Return the [X, Y] coordinate for the center point of the cell that contains the specified text.  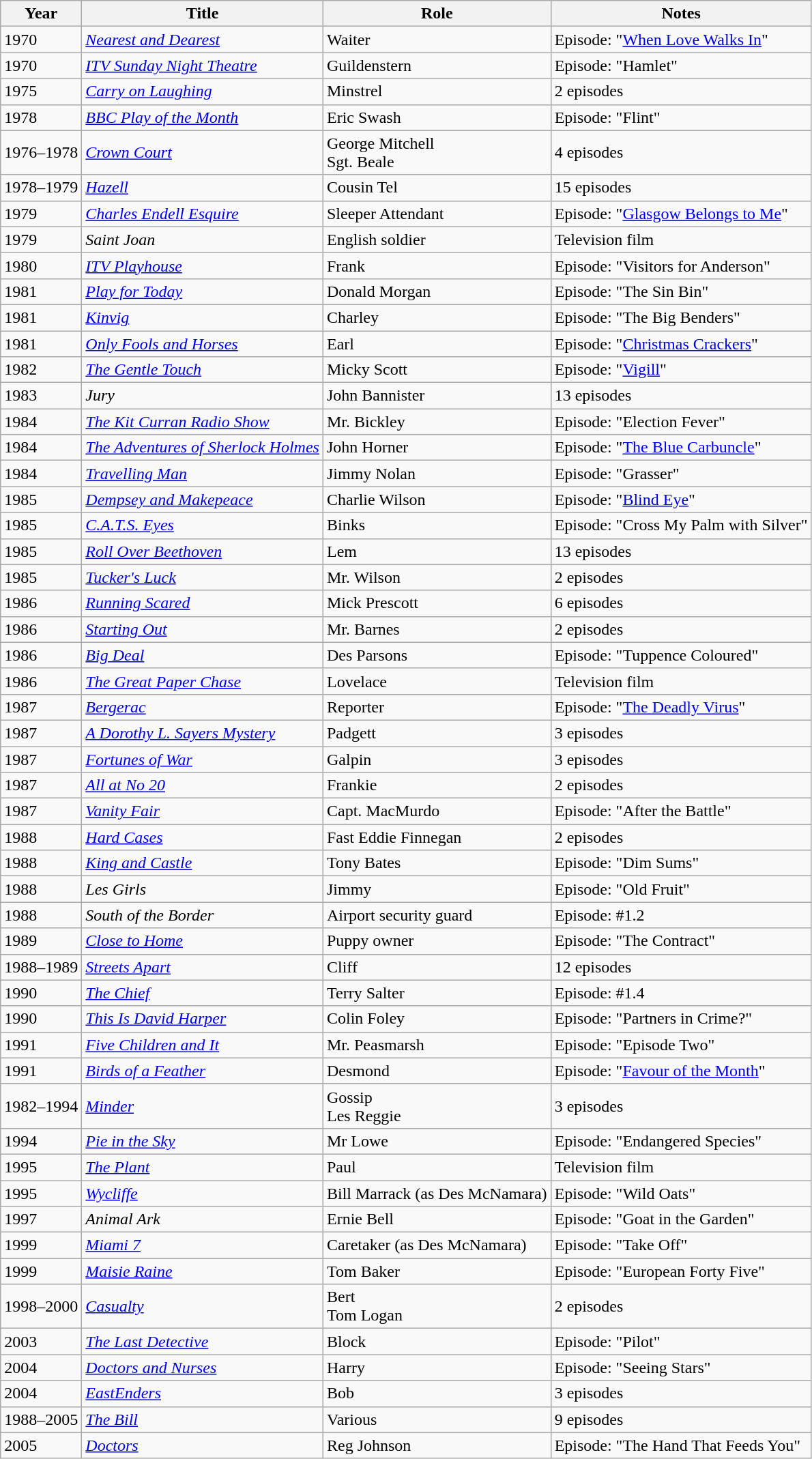
The Last Detective [203, 1342]
Harry [437, 1368]
BBC Play of the Month [203, 117]
Tom Baker [437, 1271]
1989 [41, 941]
Episode: "Christmas Crackers" [681, 343]
A Dorothy L. Sayers Mystery [203, 733]
Doctors and Nurses [203, 1368]
All at No 20 [203, 785]
Puppy owner [437, 941]
Animal Ark [203, 1219]
English soldier [437, 240]
Year [41, 14]
Waiter [437, 40]
Episode: "The Deadly Virus" [681, 707]
Airport security guard [437, 915]
Frankie [437, 785]
King and Castle [203, 863]
Episode: "The Sin Bin" [681, 291]
Earl [437, 343]
This Is David Harper [203, 1019]
1978–1979 [41, 188]
The Bill [203, 1419]
Maisie Raine [203, 1271]
Mr. Bickley [437, 422]
9 episodes [681, 1419]
Episode: "After the Battle" [681, 811]
Guildenstern [437, 66]
Cousin Tel [437, 188]
Episode: "Partners in Crime?" [681, 1019]
Fast Eddie Finnegan [437, 837]
Paul [437, 1167]
Kinvig [203, 317]
Episode: #1.2 [681, 915]
Hard Cases [203, 837]
1982–1994 [41, 1106]
Reg Johnson [437, 1445]
1980 [41, 265]
Episode: "Visitors for Anderson" [681, 265]
Miami 7 [203, 1245]
Episode: "Cross My Palm with Silver" [681, 525]
1982 [41, 370]
Des Parsons [437, 655]
Hazell [203, 188]
George MitchellSgt. Beale [437, 153]
1994 [41, 1141]
Episode: "European Forty Five" [681, 1271]
Ernie Bell [437, 1219]
15 episodes [681, 188]
1988–1989 [41, 967]
Episode: "Flint" [681, 117]
Roll Over Beethoven [203, 551]
6 episodes [681, 603]
John Bannister [437, 396]
South of the Border [203, 915]
Notes [681, 14]
Episode: "The Blue Carbuncle" [681, 448]
Eric Swash [437, 117]
The Chief [203, 993]
Charley [437, 317]
The Adventures of Sherlock Holmes [203, 448]
Minder [203, 1106]
1983 [41, 396]
Jury [203, 396]
Dempsey and Makepeace [203, 500]
BertTom Logan [437, 1306]
Bob [437, 1393]
Crown Court [203, 153]
ITV Playhouse [203, 265]
Episode: "Tuppence Coloured" [681, 655]
Episode: "Episode Two" [681, 1045]
Binks [437, 525]
Starting Out [203, 629]
Episode: "Old Fruit" [681, 889]
Episode: "The Contract" [681, 941]
1978 [41, 117]
1997 [41, 1219]
2003 [41, 1342]
1998–2000 [41, 1306]
The Plant [203, 1167]
Galpin [437, 760]
Reporter [437, 707]
Lovelace [437, 681]
Running Scared [203, 603]
Episode: "Election Fever" [681, 422]
Title [203, 14]
Cliff [437, 967]
Mr Lowe [437, 1141]
Casualty [203, 1306]
12 episodes [681, 967]
Padgett [437, 733]
Episode: "The Big Benders" [681, 317]
Episode: "Vigill" [681, 370]
Episode: "Pilot" [681, 1342]
Carry on Laughing [203, 91]
Episode: "Dim Sums" [681, 863]
Micky Scott [437, 370]
Various [437, 1419]
Birds of a Feather [203, 1071]
Role [437, 14]
1975 [41, 91]
Big Deal [203, 655]
ITV Sunday Night Theatre [203, 66]
The Kit Curran Radio Show [203, 422]
Frank [437, 265]
Block [437, 1342]
Episode: "When Love Walks In" [681, 40]
Episode: "Goat in the Garden" [681, 1219]
Mick Prescott [437, 603]
Five Children and It [203, 1045]
Bill Marrack (as Des McNamara) [437, 1194]
Vanity Fair [203, 811]
Mr. Peasmarsh [437, 1045]
Saint Joan [203, 240]
Play for Today [203, 291]
Episode: "Glasgow Belongs to Me" [681, 214]
Fortunes of War [203, 760]
Pie in the Sky [203, 1141]
The Great Paper Chase [203, 681]
Episode: #1.4 [681, 993]
Episode: "The Hand That Feeds You" [681, 1445]
Jimmy Nolan [437, 474]
2005 [41, 1445]
Episode: "Wild Oats" [681, 1194]
Only Fools and Horses [203, 343]
Caretaker (as Des McNamara) [437, 1245]
Travelling Man [203, 474]
Donald Morgan [437, 291]
Episode: "Favour of the Month" [681, 1071]
1988–2005 [41, 1419]
GossipLes Reggie [437, 1106]
Mr. Wilson [437, 577]
Episode: "Take Off" [681, 1245]
Terry Salter [437, 993]
Doctors [203, 1445]
Wycliffe [203, 1194]
Tucker's Luck [203, 577]
Episode: "Endangered Species" [681, 1141]
C.A.T.S. Eyes [203, 525]
EastEnders [203, 1393]
Lem [437, 551]
4 episodes [681, 153]
Streets Apart [203, 967]
The Gentle Touch [203, 370]
Sleeper Attendant [437, 214]
Mr. Barnes [437, 629]
Bergerac [203, 707]
1976–1978 [41, 153]
Episode: "Hamlet" [681, 66]
Close to Home [203, 941]
Charles Endell Esquire [203, 214]
Episode: "Grasser" [681, 474]
Capt. MacMurdo [437, 811]
John Horner [437, 448]
Minstrel [437, 91]
Colin Foley [437, 1019]
Les Girls [203, 889]
Episode: "Blind Eye" [681, 500]
Episode: "Seeing Stars" [681, 1368]
Charlie Wilson [437, 500]
Jimmy [437, 889]
Tony Bates [437, 863]
Nearest and Dearest [203, 40]
Desmond [437, 1071]
